Scan for the cell matching the given text and deliver its (x, y) coordinate at center. 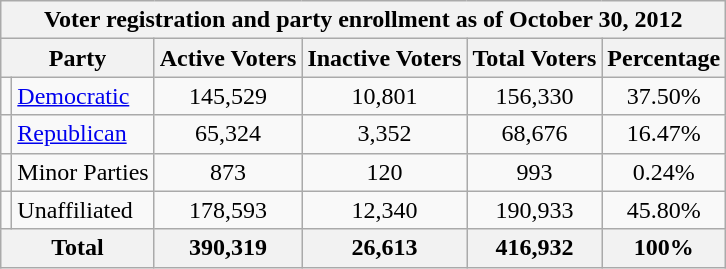
10,801 (384, 96)
Active Voters (228, 58)
Voter registration and party enrollment as of October 30, 2012 (364, 20)
3,352 (384, 134)
68,676 (534, 134)
26,613 (384, 248)
Inactive Voters (384, 58)
Unaffiliated (83, 210)
Party (78, 58)
390,319 (228, 248)
993 (534, 172)
190,933 (534, 210)
873 (228, 172)
0.24% (664, 172)
100% (664, 248)
145,529 (228, 96)
120 (384, 172)
Total (78, 248)
156,330 (534, 96)
16.47% (664, 134)
Democratic (83, 96)
Republican (83, 134)
178,593 (228, 210)
65,324 (228, 134)
12,340 (384, 210)
Total Voters (534, 58)
Percentage (664, 58)
37.50% (664, 96)
416,932 (534, 248)
Minor Parties (83, 172)
45.80% (664, 210)
